Capture the cell that displays the provided text and extract its [x, y] central coordinate. 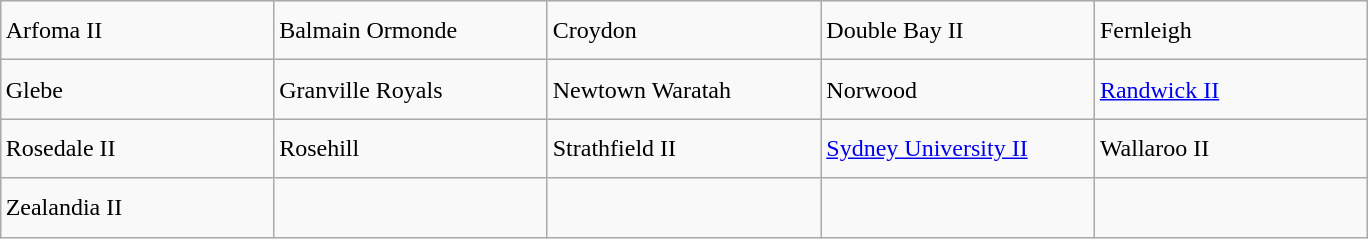
Croydon [684, 30]
Wallaroo II [1231, 148]
Rosehill [411, 148]
Newtown Waratah [684, 90]
Rosedale II [137, 148]
Norwood [958, 90]
Balmain Ormonde [411, 30]
Glebe [137, 90]
Granville Royals [411, 90]
Sydney University II [958, 148]
Strathfield II [684, 148]
Randwick II [1231, 90]
Arfoma II [137, 30]
Double Bay II [958, 30]
Fernleigh [1231, 30]
Zealandia II [137, 208]
